Capture the cell that displays the provided text and extract its [x, y] central coordinate. 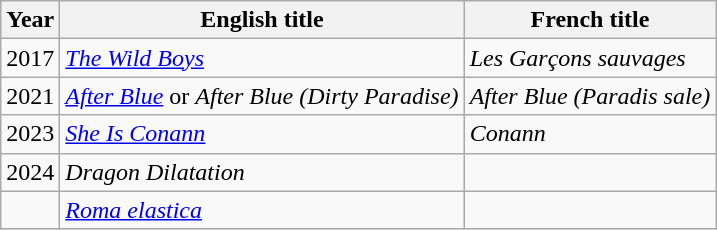
English title [262, 20]
She Is Conann [262, 134]
Conann [590, 134]
The Wild Boys [262, 58]
Les Garçons sauvages [590, 58]
French title [590, 20]
Year [30, 20]
After Blue or After Blue (Dirty Paradise) [262, 96]
Dragon Dilatation [262, 172]
After Blue (Paradis sale) [590, 96]
2017 [30, 58]
2023 [30, 134]
2021 [30, 96]
Roma elastica [262, 210]
2024 [30, 172]
